Pinpoint the cell where the given text exists, returning its (X, Y) midpoint coordinate. 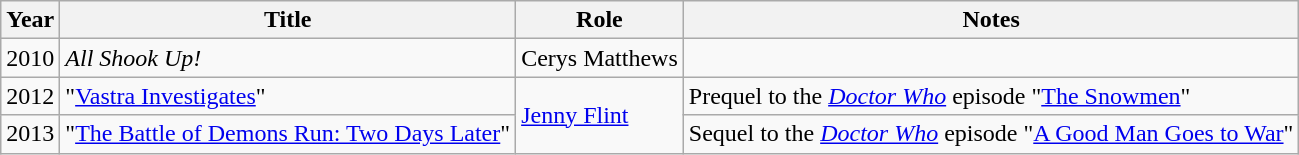
2010 (30, 58)
Notes (991, 20)
2013 (30, 134)
Prequel to the Doctor Who episode "The Snowmen" (991, 96)
All Shook Up! (288, 58)
Sequel to the Doctor Who episode "A Good Man Goes to War" (991, 134)
Role (600, 20)
2012 (30, 96)
Year (30, 20)
"Vastra Investigates" (288, 96)
"The Battle of Demons Run: Two Days Later" (288, 134)
Title (288, 20)
Cerys Matthews (600, 58)
Jenny Flint (600, 115)
